Detect which cell encompasses the target text, then output its [x, y] center coordinate. 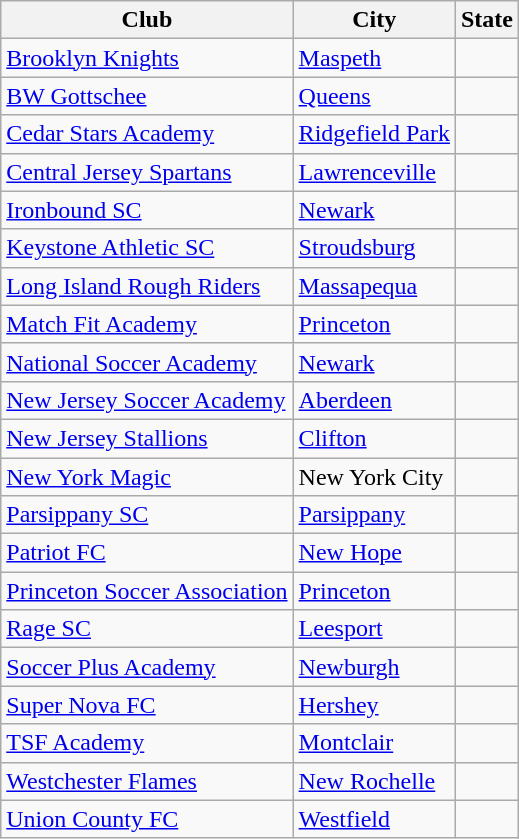
Union County FC [147, 819]
Cedar Stars Academy [147, 134]
Ridgefield Park [374, 134]
Soccer Plus Academy [147, 667]
Parsippany SC [147, 515]
Maspeth [374, 58]
Ironbound SC [147, 210]
BW Gottschee [147, 96]
TSF Academy [147, 743]
Hershey [374, 705]
Brooklyn Knights [147, 58]
Patriot FC [147, 553]
Rage SC [147, 629]
New Jersey Stallions [147, 438]
New York City [374, 477]
New Jersey Soccer Academy [147, 400]
New York Magic [147, 477]
Westfield [374, 819]
Lawrenceville [374, 172]
New Hope [374, 553]
Massapequa [374, 286]
Princeton Soccer Association [147, 591]
Central Jersey Spartans [147, 172]
Stroudsburg [374, 248]
Long Island Rough Riders [147, 286]
Westchester Flames [147, 781]
Match Fit Academy [147, 324]
Montclair [374, 743]
National Soccer Academy [147, 362]
New Rochelle [374, 781]
Club [147, 20]
City [374, 20]
Queens [374, 96]
Newburgh [374, 667]
Keystone Athletic SC [147, 248]
Super Nova FC [147, 705]
Clifton [374, 438]
Parsippany [374, 515]
Aberdeen [374, 400]
Leesport [374, 629]
State [486, 20]
